Search for the cell housing the specified text and yield its (X, Y) center coordinate. 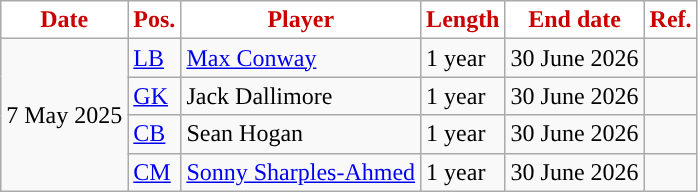
End date (574, 20)
CB (154, 134)
GK (154, 96)
7 May 2025 (64, 115)
Ref. (670, 20)
Date (64, 20)
Sonny Sharples-Ahmed (301, 172)
Player (301, 20)
Sean Hogan (301, 134)
Jack Dallimore (301, 96)
Length (463, 20)
CM (154, 172)
Pos. (154, 20)
LB (154, 58)
Max Conway (301, 58)
